From the cell containing the given text, extract its center point as [X, Y] coordinate. 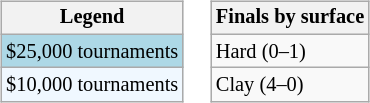
$10,000 tournaments [92, 85]
Finals by surface [290, 18]
Legend [92, 18]
Hard (0–1) [290, 51]
Clay (4–0) [290, 85]
$25,000 tournaments [92, 51]
